Search for the cell housing the specified text and yield its [X, Y] center coordinate. 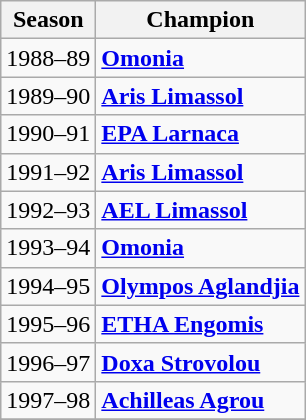
Champion [200, 20]
AEL Limassol [200, 210]
1989–90 [48, 96]
1990–91 [48, 134]
1994–95 [48, 286]
1992–93 [48, 210]
Season [48, 20]
Achilleas Agrou [200, 400]
1988–89 [48, 58]
1993–94 [48, 248]
1996–97 [48, 362]
Olympos Aglandjia [200, 286]
1991–92 [48, 172]
Doxa Strovolou [200, 362]
ETHA Engomis [200, 324]
1995–96 [48, 324]
EPA Larnaca [200, 134]
1997–98 [48, 400]
